Return (x, y) of the center of cell containing provided text 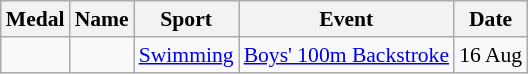
Name (102, 19)
Sport (186, 19)
Event (346, 19)
Medal (36, 19)
16 Aug (490, 55)
Date (490, 19)
Swimming (186, 55)
Boys' 100m Backstroke (346, 55)
